Detect which cell encompasses the target text, then output its (x, y) center coordinate. 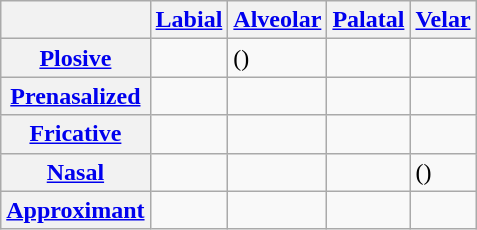
Velar (443, 20)
Labial (189, 20)
Alveolar (278, 20)
Prenasalized (76, 96)
Palatal (368, 20)
Fricative (76, 134)
Nasal (76, 172)
Plosive (76, 58)
Approximant (76, 210)
